Pinpoint the cell where the given text exists, returning its [x, y] midpoint coordinate. 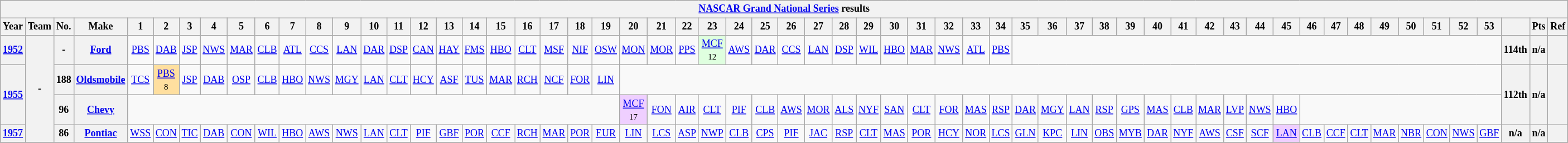
WSS [141, 134]
NOR [976, 134]
31 [921, 27]
19 [606, 27]
CPS [765, 134]
NIF [580, 50]
ASP [687, 134]
53 [1489, 27]
5 [242, 27]
86 [64, 134]
Team [39, 27]
TIC [190, 134]
FMS [474, 50]
45 [1286, 27]
Make [100, 27]
MYB [1130, 134]
27 [818, 27]
36 [1052, 27]
15 [501, 27]
Oldsmobile [100, 80]
22 [687, 27]
47 [1335, 27]
12 [423, 27]
18 [580, 27]
OBS [1104, 134]
No. [64, 27]
TCS [141, 80]
7 [292, 27]
33 [976, 27]
NCF [554, 80]
AIR [687, 110]
40 [1157, 27]
51 [1437, 27]
FON [662, 110]
1 [141, 27]
SAN [894, 110]
38 [1104, 27]
HAY [449, 50]
CSF [1235, 134]
44 [1260, 27]
50 [1411, 27]
ASF [449, 80]
28 [845, 27]
MCF12 [712, 50]
37 [1079, 27]
CAN [423, 50]
NWP [712, 134]
9 [347, 27]
Pontiac [100, 134]
NBR [1411, 134]
49 [1384, 27]
LVP [1235, 110]
ALS [845, 110]
TUS [474, 80]
34 [1001, 27]
29 [869, 27]
EUR [606, 134]
42 [1210, 27]
25 [765, 27]
16 [528, 27]
PPS [687, 50]
4 [214, 27]
11 [399, 27]
10 [374, 27]
GLN [1025, 134]
46 [1312, 27]
OSP [242, 80]
21 [662, 27]
SCF [1260, 134]
114th [1516, 50]
NASCAR Grand National Series results [784, 9]
112th [1516, 95]
6 [267, 27]
26 [791, 27]
Ford [100, 50]
30 [894, 27]
96 [64, 110]
Year [13, 27]
14 [474, 27]
MCF17 [634, 110]
13 [449, 27]
39 [1130, 27]
1952 [13, 50]
32 [949, 27]
41 [1184, 27]
24 [739, 27]
Pts [1538, 27]
KPC [1052, 134]
GPS [1130, 110]
JAC [818, 134]
35 [1025, 27]
MSF [554, 50]
2 [166, 27]
3 [190, 27]
Ref [1558, 27]
8 [319, 27]
188 [64, 80]
20 [634, 27]
43 [1235, 27]
48 [1359, 27]
52 [1464, 27]
1955 [13, 95]
OSW [606, 50]
PBS8 [166, 80]
MON [634, 50]
1957 [13, 134]
17 [554, 27]
23 [712, 27]
Chevy [100, 110]
